Return (X, Y) of the center of cell containing provided text 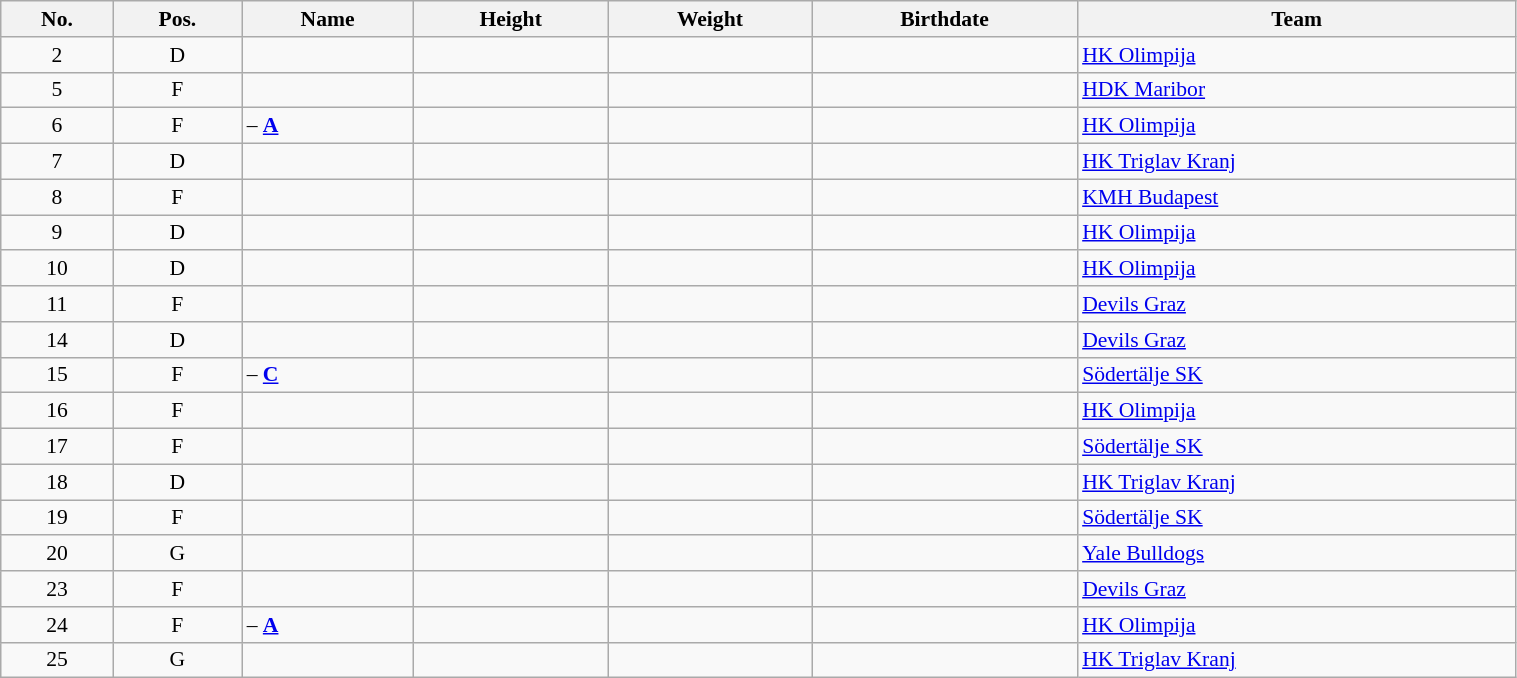
Pos. (177, 19)
7 (57, 162)
24 (57, 625)
Name (328, 19)
14 (57, 340)
2 (57, 55)
15 (57, 375)
No. (57, 19)
Weight (710, 19)
8 (57, 197)
23 (57, 589)
6 (57, 126)
16 (57, 411)
Height (510, 19)
Team (1296, 19)
9 (57, 233)
10 (57, 269)
25 (57, 660)
Birthdate (944, 19)
KMH Budapest (1296, 197)
20 (57, 554)
Yale Bulldogs (1296, 554)
11 (57, 304)
18 (57, 482)
HDK Maribor (1296, 90)
– C (328, 375)
17 (57, 447)
5 (57, 90)
19 (57, 518)
